Identify which cell holds the provided text, then report its (x, y) central coordinate. 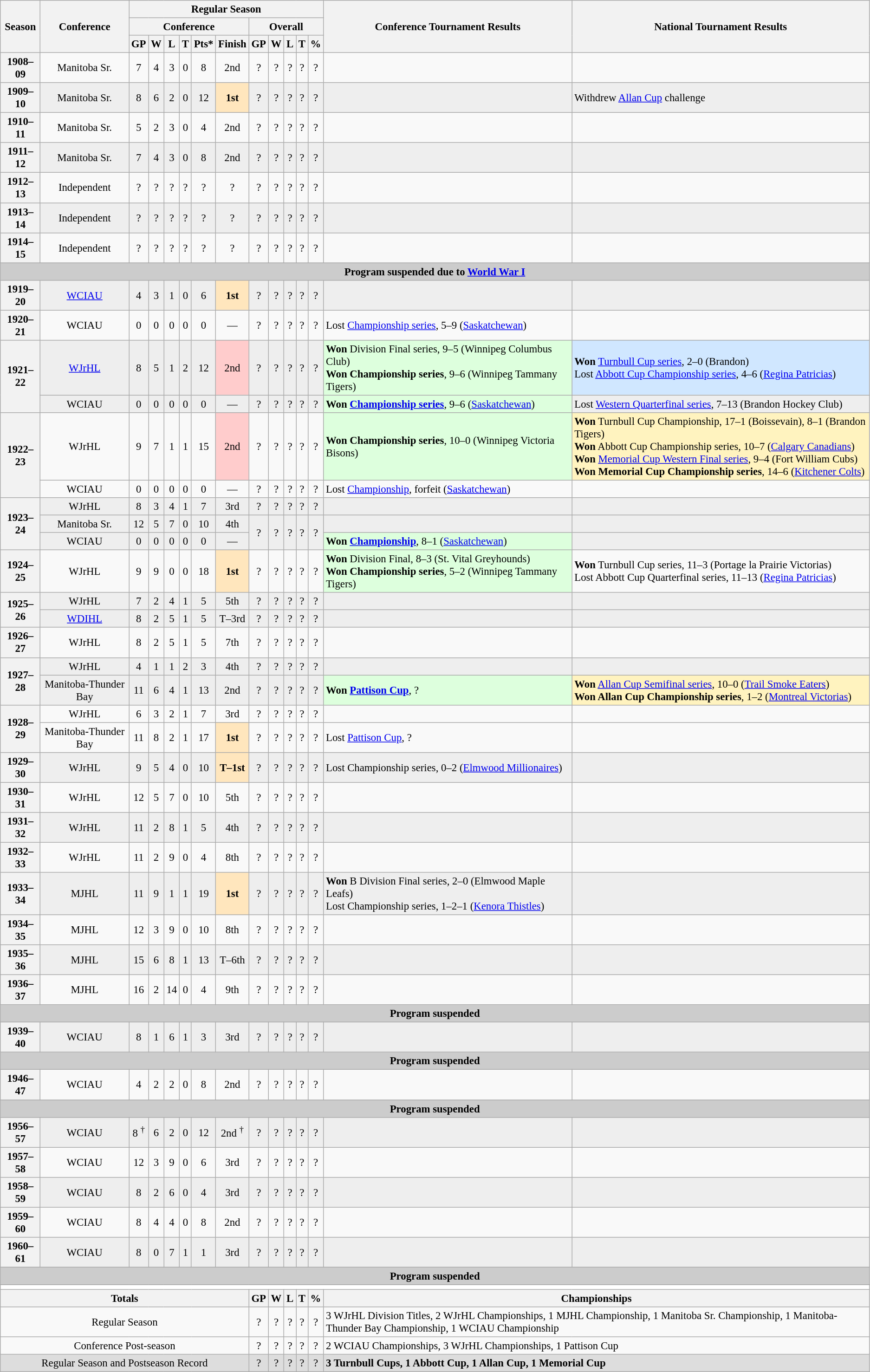
2nd † (232, 1132)
1925–26 (20, 610)
Won Turnbull Cup series, 11–3 (Portage la Prairie Victorias)Lost Abbott Cup Quarterfinal series, 11–13 (Regina Patricias) (721, 572)
2 WCIAU Championships, 3 WJrHL Championships, 1 Pattison Cup (597, 1346)
14 (172, 990)
1929–30 (20, 768)
1928–29 (20, 728)
Withdrew Allan Cup challenge (721, 98)
1927–28 (20, 681)
Lost Pattison Cup, ? (448, 737)
Won Allan Cup Semifinal series, 10–0 (Trail Smoke Eaters)Won Allan Cup Championship series, 1–2 (Montreal Victorias) (721, 690)
National Tournament Results (721, 27)
Program suspended due to World War I (435, 272)
Season (20, 27)
Lost Championship series, 0–2 (Elmwood Millionaires) (448, 768)
Won Turnbull Cup series, 2–0 (Brandon)Lost Abbott Cup Championship series, 4–6 (Regina Patricias) (721, 368)
7th (232, 643)
16 (139, 990)
Regular Season and Postseason Record (124, 1363)
Lost Championship series, 5–9 (Saskatchewan) (448, 325)
8 † (139, 1132)
1908–09 (20, 68)
Conference Post-season (124, 1346)
Conference Tournament Results (448, 27)
1931–32 (20, 827)
Won B Division Final series, 2–0 (Elmwood Maple Leafs)Lost Championship series, 1–2–1 (Kenora Thistles) (448, 894)
Finish (232, 44)
1910–11 (20, 128)
Won Division Final, 8–3 (St. Vital Greyhounds)Won Championship series, 5–2 (Winnipeg Tammany Tigers) (448, 572)
3 Turnbull Cups, 1 Abbott Cup, 1 Allan Cup, 1 Memorial Cup (597, 1363)
1958–59 (20, 1192)
1939–40 (20, 1037)
1922–23 (20, 455)
9th (232, 990)
1923–24 (20, 524)
1960–61 (20, 1253)
1936–37 (20, 990)
19 (203, 894)
Won Championship series, 10–0 (Winnipeg Victoria Bisons) (448, 447)
Pts* (203, 44)
1935–36 (20, 960)
Won Division Final series, 9–5 (Winnipeg Columbus Club)Won Championship series, 9–6 (Winnipeg Tammany Tigers) (448, 368)
T–6th (232, 960)
1919–20 (20, 295)
Won Pattison Cup, ? (448, 690)
Totals (124, 1298)
1911–12 (20, 158)
Lost Championship, forfeit (Saskatchewan) (448, 489)
1956–57 (20, 1132)
Won Championship series, 9–6 (Saskatchewan) (448, 404)
18 (203, 572)
1933–34 (20, 894)
1930–31 (20, 798)
17 (203, 737)
Lost Western Quarterfinal series, 7–13 (Brandon Hockey Club) (721, 404)
1959–60 (20, 1222)
T–3rd (232, 619)
1926–27 (20, 643)
1920–21 (20, 325)
1914–15 (20, 248)
Won Championship, 8–1 (Saskatchewan) (448, 541)
1934–35 (20, 930)
1912–13 (20, 188)
1932–33 (20, 857)
1957–58 (20, 1163)
1909–10 (20, 98)
1924–25 (20, 572)
WDIHL (84, 619)
1946–47 (20, 1085)
Overall (286, 27)
Championships (597, 1298)
1921–22 (20, 377)
1913–14 (20, 218)
T–1st (232, 768)
